Find where the given text appears and provide that cell's center as [x, y] coordinate. 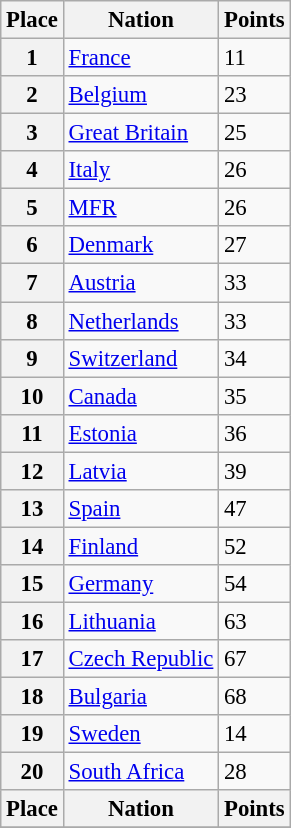
Canada [140, 396]
35 [254, 396]
28 [254, 772]
Belgium [140, 95]
36 [254, 433]
8 [32, 321]
34 [254, 358]
Estonia [140, 433]
20 [32, 772]
19 [32, 734]
67 [254, 659]
23 [254, 95]
Switzerland [140, 358]
6 [32, 245]
Czech Republic [140, 659]
1 [32, 58]
12 [32, 471]
9 [32, 358]
Lithuania [140, 621]
MFR [140, 208]
3 [32, 133]
Netherlands [140, 321]
2 [32, 95]
52 [254, 546]
Sweden [140, 734]
16 [32, 621]
54 [254, 584]
Austria [140, 283]
4 [32, 170]
47 [254, 509]
63 [254, 621]
Bulgaria [140, 697]
Spain [140, 509]
17 [32, 659]
27 [254, 245]
18 [32, 697]
Germany [140, 584]
10 [32, 396]
15 [32, 584]
South Africa [140, 772]
France [140, 58]
13 [32, 509]
Latvia [140, 471]
Great Britain [140, 133]
5 [32, 208]
7 [32, 283]
68 [254, 697]
39 [254, 471]
Finland [140, 546]
25 [254, 133]
Denmark [140, 245]
Italy [140, 170]
